Identify which cell holds the provided text, then report its (X, Y) central coordinate. 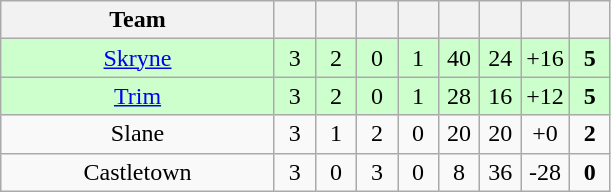
Skryne (138, 58)
36 (500, 172)
40 (460, 58)
Trim (138, 96)
Slane (138, 134)
8 (460, 172)
+12 (546, 96)
16 (500, 96)
24 (500, 58)
Castletown (138, 172)
-28 (546, 172)
+0 (546, 134)
Team (138, 20)
+16 (546, 58)
28 (460, 96)
